Extract the (x, y) coordinate from the center of the cell holding the provided text.  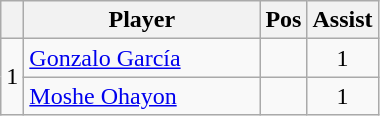
Player (142, 20)
Gonzalo García (142, 58)
Pos (284, 20)
Assist (342, 20)
Moshe Ohayon (142, 96)
